Find where the given text appears and provide that cell's center as (x, y) coordinate. 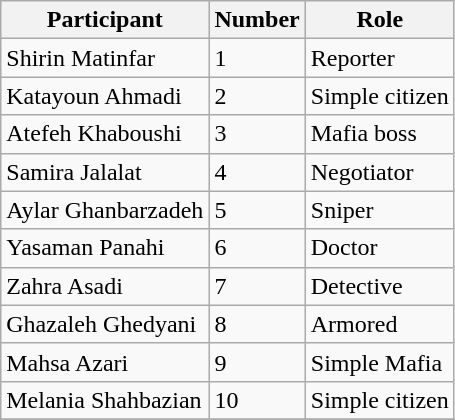
Number (257, 20)
Aylar Ghanbarzadeh (105, 210)
Armored (380, 324)
3 (257, 134)
2 (257, 96)
Zahra Asadi (105, 286)
Yasaman Panahi (105, 248)
1 (257, 58)
4 (257, 172)
9 (257, 362)
7 (257, 286)
5 (257, 210)
Sniper (380, 210)
Negotiator (380, 172)
Role (380, 20)
Detective (380, 286)
Samira Jalalat (105, 172)
Atefeh Khaboushi (105, 134)
Mahsa Azari (105, 362)
Shirin Matinfar (105, 58)
10 (257, 400)
Doctor (380, 248)
Mafia boss (380, 134)
Simple Mafia (380, 362)
Katayoun Ahmadi (105, 96)
Participant (105, 20)
Reporter (380, 58)
6 (257, 248)
8 (257, 324)
Melania Shahbazian (105, 400)
Ghazaleh Ghedyani (105, 324)
